Find where the given text appears and provide that cell's center as (X, Y) coordinate. 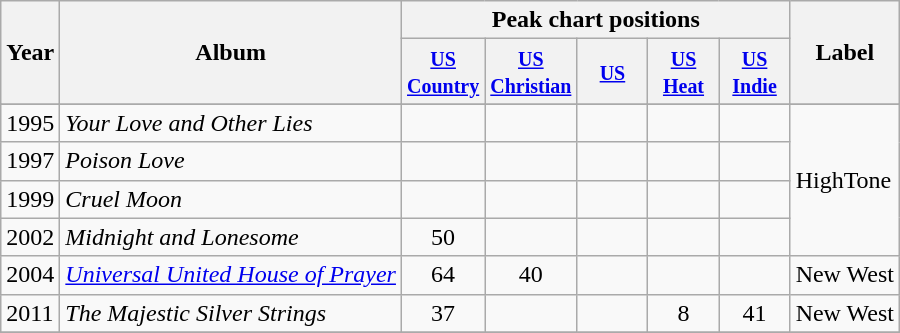
1997 (30, 161)
Universal United House of Prayer (231, 275)
Album (231, 52)
US Indie (754, 72)
Your Love and Other Lies (231, 123)
Year (30, 52)
US Christian (531, 72)
50 (442, 237)
40 (531, 275)
2002 (30, 237)
US Country (442, 72)
37 (442, 313)
64 (442, 275)
8 (684, 313)
US (612, 72)
The Majestic Silver Strings (231, 313)
HighTone (844, 180)
2004 (30, 275)
1995 (30, 123)
41 (754, 313)
Midnight and Lonesome (231, 237)
US Heat (684, 72)
2011 (30, 313)
1999 (30, 199)
Poison Love (231, 161)
Peak chart positions (596, 20)
Cruel Moon (231, 199)
Label (844, 52)
